Search for the cell housing the specified text and yield its [X, Y] center coordinate. 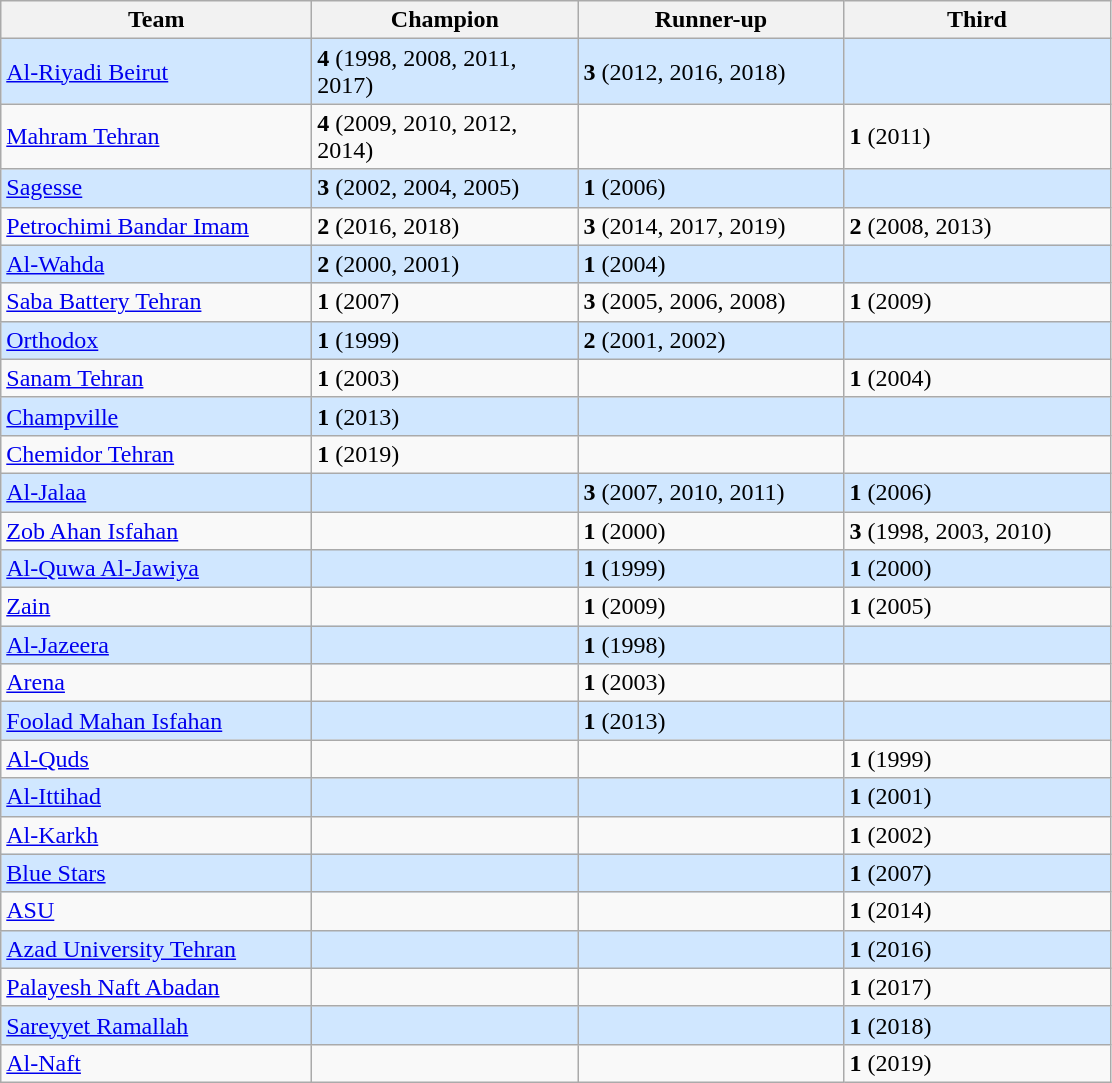
Sagesse [156, 188]
3 (2012, 2016, 2018) [711, 72]
Al-Quwa Al-Jawiya [156, 569]
Champion [445, 20]
ASU [156, 911]
Sanam Tehran [156, 378]
Arena [156, 683]
2 (2000, 2001) [445, 264]
Runner-up [711, 20]
1 (1998) [711, 645]
3 (2007, 2010, 2011) [711, 492]
3 (1998, 2003, 2010) [977, 531]
2 (2016, 2018) [445, 226]
1 (2011) [977, 136]
Champville [156, 416]
3 (2014, 2017, 2019) [711, 226]
Chemidor Tehran [156, 454]
Sareyyet Ramallah [156, 1025]
Azad University Tehran [156, 949]
Al-Karkh [156, 835]
Foolad Mahan Isfahan [156, 721]
1 (2002) [977, 835]
Saba Battery Tehran [156, 302]
Zain [156, 607]
1 (2018) [977, 1025]
1 (2014) [977, 911]
Al-Naft [156, 1063]
2 (2008, 2013) [977, 226]
Palayesh Naft Abadan [156, 987]
Al-Jalaa [156, 492]
1 (2001) [977, 797]
1 (2017) [977, 987]
Al-Quds [156, 759]
Orthodox [156, 340]
Al-Wahda [156, 264]
1 (2016) [977, 949]
1 (2005) [977, 607]
2 (2001, 2002) [711, 340]
Blue Stars [156, 873]
4 (2009, 2010, 2012, 2014) [445, 136]
3 (2002, 2004, 2005) [445, 188]
3 (2005, 2006, 2008) [711, 302]
Zob Ahan Isfahan [156, 531]
Mahram Tehran [156, 136]
Third [977, 20]
Team [156, 20]
Al-Riyadi Beirut [156, 72]
Petrochimi Bandar Imam [156, 226]
Al-Jazeera [156, 645]
4 (1998, 2008, 2011, 2017) [445, 72]
Al-Ittihad [156, 797]
